From the cell containing the given text, extract its center point as (X, Y) coordinate. 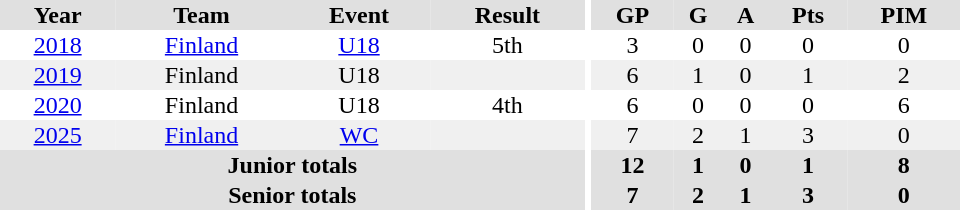
2019 (58, 75)
Junior totals (292, 165)
4th (507, 105)
2018 (58, 45)
Senior totals (292, 195)
8 (904, 165)
WC (359, 135)
Year (58, 15)
A (746, 15)
2025 (58, 135)
G (698, 15)
Result (507, 15)
2020 (58, 105)
Team (202, 15)
PIM (904, 15)
GP (632, 15)
5th (507, 45)
Event (359, 15)
12 (632, 165)
Pts (808, 15)
